From the cell containing the given text, extract its center point as (X, Y) coordinate. 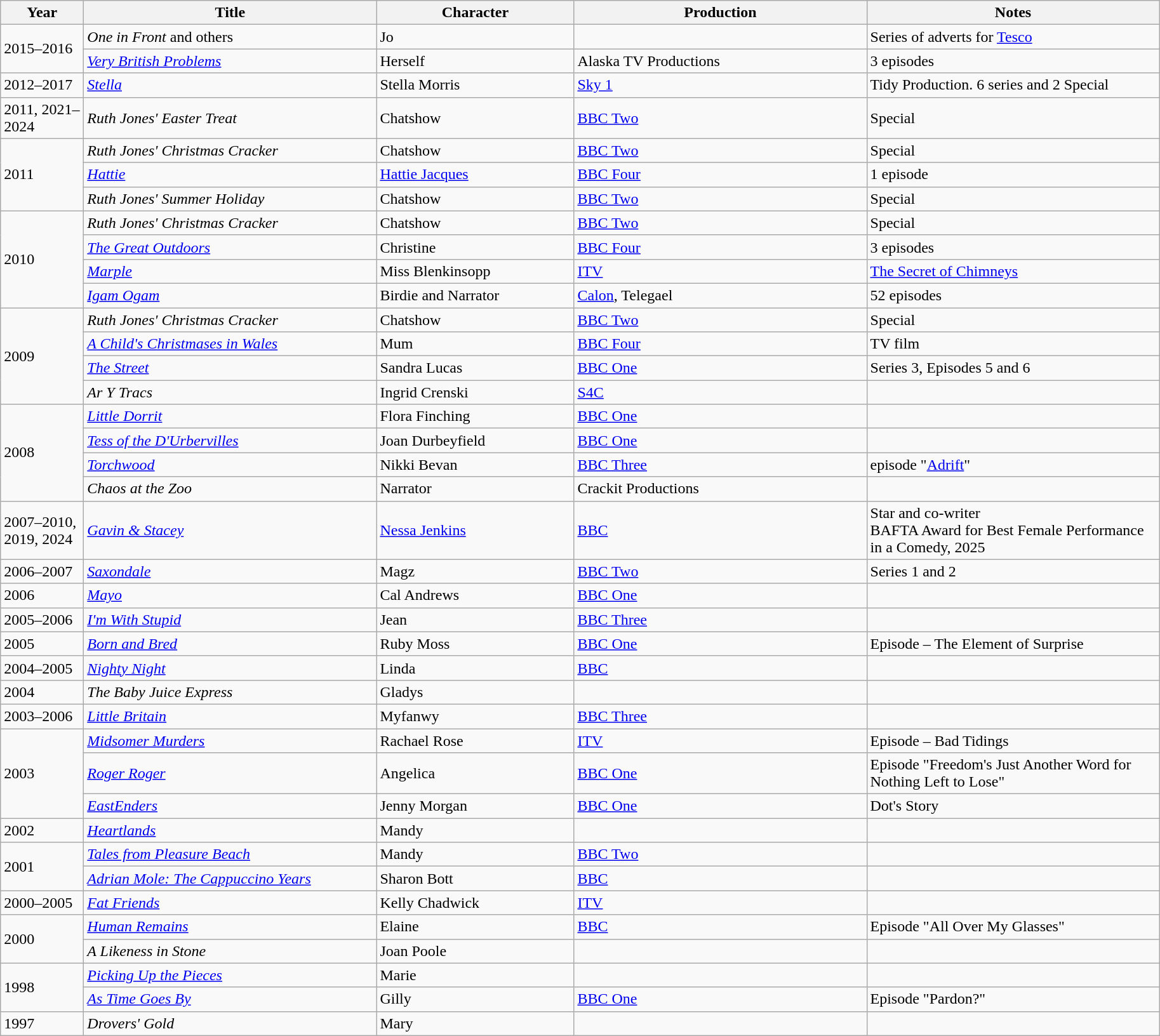
Stella (230, 85)
Marple (230, 271)
Title (230, 13)
Mary (475, 1023)
52 episodes (1013, 295)
Born and Bred (230, 644)
Saxondale (230, 571)
The Great Outdoors (230, 247)
The Baby Juice Express (230, 692)
2006 (42, 595)
2004–2005 (42, 668)
Dot's Story (1013, 806)
Production (720, 13)
2011, 2021–2024 (42, 118)
Rachael Rose (475, 741)
1998 (42, 987)
Year (42, 13)
Nessa Jenkins (475, 530)
Kelly Chadwick (475, 903)
Tales from Pleasure Beach (230, 854)
Torchwood (230, 465)
Ruby Moss (475, 644)
Character (475, 13)
2005 (42, 644)
Myfanwy (475, 716)
Little Britain (230, 716)
Very British Problems (230, 61)
Roger Roger (230, 773)
Miss Blenkinsopp (475, 271)
Episode "Pardon?" (1013, 999)
Angelica (475, 773)
2005–2006 (42, 620)
Ruth Jones' Easter Treat (230, 118)
Notes (1013, 13)
Nikki Bevan (475, 465)
Jenny Morgan (475, 806)
EastEnders (230, 806)
2000–2005 (42, 903)
Ar Y Tracs (230, 392)
Human Remains (230, 927)
Joan Durbeyfield (475, 441)
Star and co-writerBAFTA Award for Best Female Performance in a Comedy, 2025 (1013, 530)
Sharon Bott (475, 879)
I'm With Stupid (230, 620)
Mum (475, 344)
Igam Ogam (230, 295)
2010 (42, 259)
episode "Adrift" (1013, 465)
2009 (42, 355)
Linda (475, 668)
Sandra Lucas (475, 368)
Calon, Telegael (720, 295)
Cal Andrews (475, 595)
Tidy Production. 6 series and 2 Special (1013, 85)
2004 (42, 692)
Marie (475, 975)
2003–2006 (42, 716)
2003 (42, 773)
Chaos at the Zoo (230, 489)
Joan Poole (475, 951)
Episode "Freedom's Just Another Word for Nothing Left to Lose" (1013, 773)
Fat Friends (230, 903)
Tess of the D'Urbervilles (230, 441)
2011 (42, 175)
Hattie Jacques (475, 175)
Gavin & Stacey (230, 530)
Ruth Jones' Summer Holiday (230, 199)
Herself (475, 61)
1 episode (1013, 175)
2006–2007 (42, 571)
Magz (475, 571)
A Child's Christmases in Wales (230, 344)
The Street (230, 368)
A Likeness in Stone (230, 951)
Sky 1 (720, 85)
Series 1 and 2 (1013, 571)
2015–2016 (42, 49)
Drovers' Gold (230, 1023)
Picking Up the Pieces (230, 975)
2012–2017 (42, 85)
Series 3, Episodes 5 and 6 (1013, 368)
Heartlands (230, 830)
Jo (475, 37)
Mayo (230, 595)
Hattie (230, 175)
2000 (42, 939)
Stella Morris (475, 85)
2001 (42, 867)
Narrator (475, 489)
TV film (1013, 344)
Midsomer Murders (230, 741)
Little Dorrit (230, 416)
Elaine (475, 927)
Alaska TV Productions (720, 61)
2007–2010, 2019, 2024 (42, 530)
Episode – The Element of Surprise (1013, 644)
2002 (42, 830)
Gladys (475, 692)
The Secret of Chimneys (1013, 271)
Episode "All Over My Glasses" (1013, 927)
1997 (42, 1023)
Series of adverts for Tesco (1013, 37)
Crackit Productions (720, 489)
Episode – Bad Tidings (1013, 741)
Birdie and Narrator (475, 295)
S4C (720, 392)
Flora Finching (475, 416)
Nighty Night (230, 668)
As Time Goes By (230, 999)
One in Front and others (230, 37)
Ingrid Crenski (475, 392)
2008 (42, 453)
Jean (475, 620)
Christine (475, 247)
Adrian Mole: The Cappuccino Years (230, 879)
Gilly (475, 999)
